Pinpoint the cell where the given text exists, returning its (X, Y) midpoint coordinate. 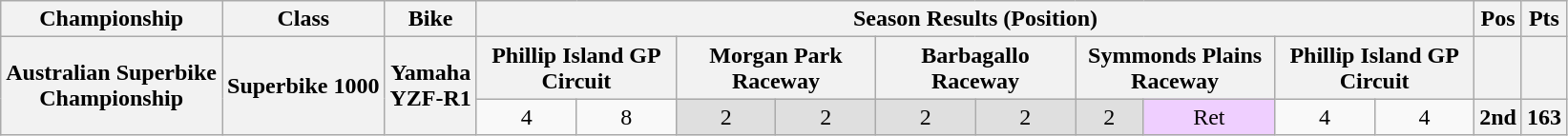
Australian Superbike Championship (112, 86)
Morgan Park Raceway (775, 68)
2nd (1498, 117)
Class (303, 19)
Yamaha YZF-R1 (430, 86)
Symmonds Plains Raceway (1176, 68)
Bike (430, 19)
8 (626, 117)
Pts (1544, 19)
Superbike 1000 (303, 86)
163 (1544, 117)
Barbagallo Raceway (975, 68)
Ret (1209, 117)
Championship (112, 19)
Season Results (Position) (975, 19)
Pos (1498, 19)
